Return [X, Y] of the center of cell containing provided text 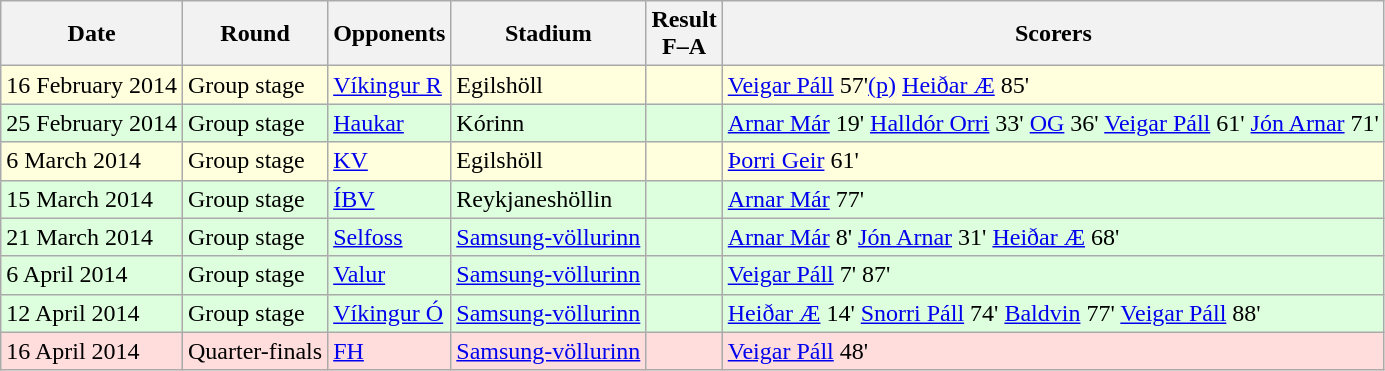
Opponents [390, 34]
Arnar Már 19' Halldór Orri 33' OG 36' Veigar Páll 61' Jón Arnar 71' [1053, 123]
Arnar Már 8' Jón Arnar 31' Heiðar Æ 68' [1053, 237]
Quarter-finals [254, 351]
25 February 2014 [92, 123]
Veigar Páll 48' [1053, 351]
FH [390, 351]
Date [92, 34]
21 March 2014 [92, 237]
Heiðar Æ 14' Snorri Páll 74' Baldvin 77' Veigar Páll 88' [1053, 313]
Haukar [390, 123]
KV [390, 161]
ÍBV [390, 199]
6 April 2014 [92, 275]
Valur [390, 275]
16 April 2014 [92, 351]
16 February 2014 [92, 85]
12 April 2014 [92, 313]
Víkingur R [390, 85]
Veigar Páll 7' 87' [1053, 275]
ResultF–A [684, 34]
Veigar Páll 57'(p) Heiðar Æ 85' [1053, 85]
Víkingur Ó [390, 313]
15 March 2014 [92, 199]
Þorri Geir 61' [1053, 161]
Stadium [548, 34]
Kórinn [548, 123]
6 March 2014 [92, 161]
Reykjaneshöllin [548, 199]
Scorers [1053, 34]
Round [254, 34]
Selfoss [390, 237]
Arnar Már 77' [1053, 199]
